Determine the [X, Y] coordinate at the center of the cell enclosing the given text.  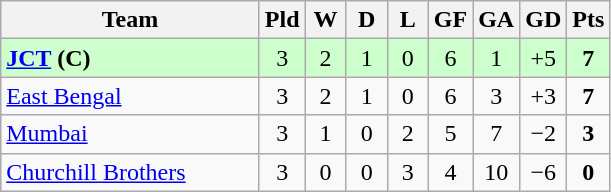
+3 [544, 96]
D [366, 20]
10 [496, 172]
4 [450, 172]
−6 [544, 172]
JCT (C) [130, 58]
−2 [544, 134]
GA [496, 20]
+5 [544, 58]
Pld [282, 20]
GF [450, 20]
5 [450, 134]
Pts [588, 20]
GD [544, 20]
Churchill Brothers [130, 172]
W [326, 20]
East Bengal [130, 96]
L [408, 20]
Team [130, 20]
Mumbai [130, 134]
